Output the (X, Y) coordinate of the center of the cell containing the given text.  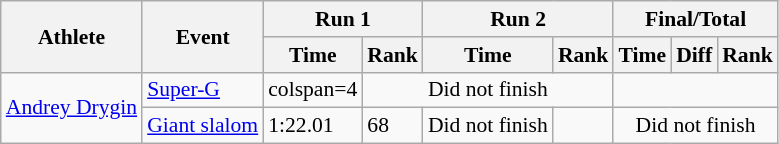
colspan=4 (312, 90)
Diff (694, 55)
68 (392, 126)
Athlete (72, 36)
Super-G (202, 90)
Event (202, 36)
Giant slalom (202, 126)
Final/Total (695, 19)
Run 1 (343, 19)
Run 2 (518, 19)
1:22.01 (312, 126)
Andrey Drygin (72, 108)
